Detect which cell encompasses the target text, then output its [x, y] center coordinate. 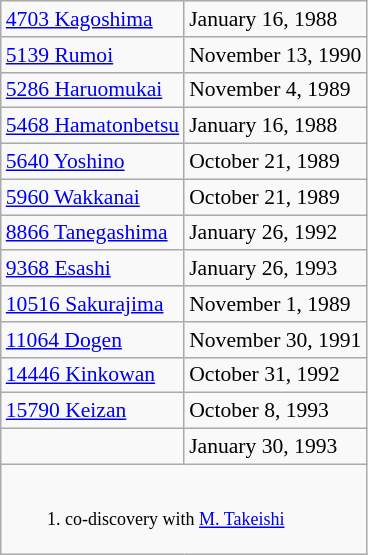
January 26, 1992 [275, 233]
5468 Hamatonbetsu [92, 126]
9368 Esashi [92, 269]
October 8, 1993 [275, 411]
10516 Sakurajima [92, 304]
15790 Keizan [92, 411]
14446 Kinkowan [92, 375]
co-discovery with M. Takeishi [184, 509]
8866 Tanegashima [92, 233]
October 31, 1992 [275, 375]
5640 Yoshino [92, 162]
January 30, 1993 [275, 447]
5286 Haruomukai [92, 90]
November 30, 1991 [275, 340]
November 1, 1989 [275, 304]
November 13, 1990 [275, 55]
November 4, 1989 [275, 90]
11064 Dogen [92, 340]
4703 Kagoshima [92, 19]
5139 Rumoi [92, 55]
January 26, 1993 [275, 269]
5960 Wakkanai [92, 197]
